Pinpoint the cell where the given text exists, returning its [x, y] midpoint coordinate. 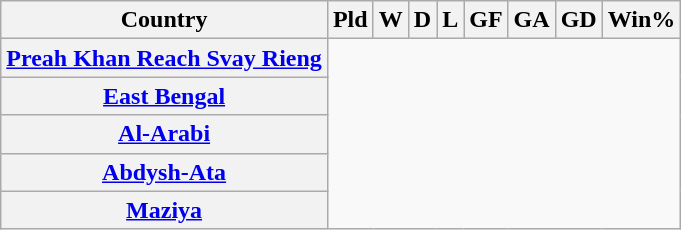
Maziya [164, 210]
Country [164, 20]
W [390, 20]
GD [578, 20]
Pld [350, 20]
Win% [642, 20]
East Bengal [164, 96]
Abdysh-Ata [164, 172]
Preah Khan Reach Svay Rieng [164, 58]
D [422, 20]
GF [486, 20]
L [450, 20]
Al-Arabi [164, 134]
GA [532, 20]
